Scan for the cell matching the given text and deliver its (X, Y) coordinate at center. 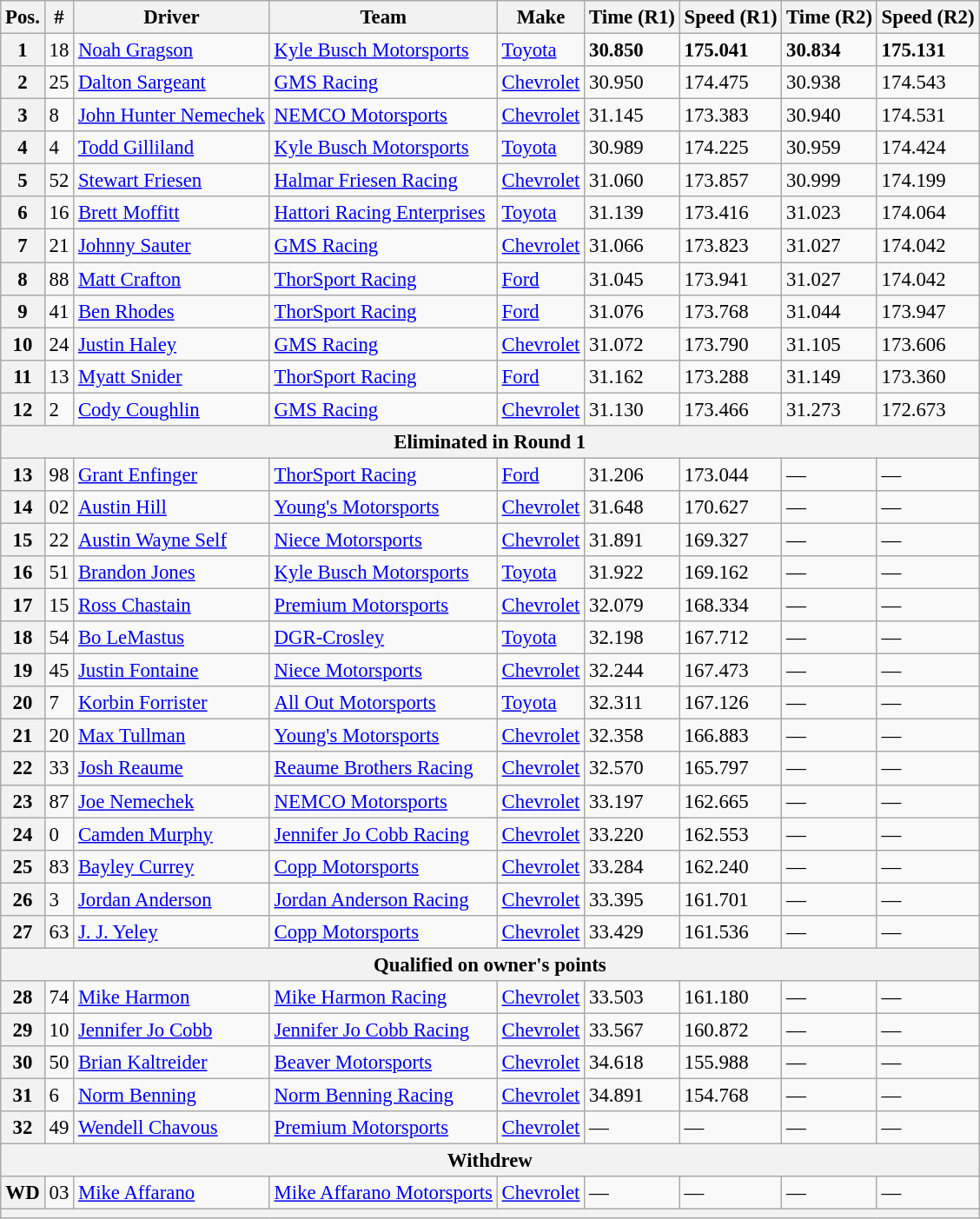
174.531 (928, 116)
Norm Benning (172, 1096)
Beaver Motorsports (383, 1063)
45 (59, 671)
170.627 (731, 507)
161.536 (731, 932)
31.076 (632, 311)
32.570 (632, 769)
172.673 (928, 409)
173.857 (731, 181)
5 (23, 181)
155.988 (731, 1063)
33.395 (632, 899)
Noah Gragson (172, 50)
Ben Rhodes (172, 311)
33 (59, 769)
Hattori Racing Enterprises (383, 213)
28 (23, 997)
174.424 (928, 148)
98 (59, 474)
31 (23, 1096)
Speed (R2) (928, 17)
173.383 (731, 116)
34.891 (632, 1096)
88 (59, 279)
31.149 (830, 376)
83 (59, 866)
Grant Enfinger (172, 474)
23 (23, 801)
167.126 (731, 703)
31.206 (632, 474)
32.079 (632, 606)
173.790 (731, 344)
DGR-Crosley (383, 638)
Cody Coughlin (172, 409)
167.473 (731, 671)
160.872 (731, 1030)
54 (59, 638)
52 (59, 181)
Speed (R1) (731, 17)
Johnny Sauter (172, 246)
Justin Fontaine (172, 671)
Wendell Chavous (172, 1128)
31.066 (632, 246)
173.941 (731, 279)
169.162 (731, 573)
173.606 (928, 344)
173.947 (928, 311)
17 (23, 606)
32.198 (632, 638)
87 (59, 801)
Brett Moffitt (172, 213)
154.768 (731, 1096)
Jordan Anderson (172, 899)
162.240 (731, 866)
31.130 (632, 409)
175.131 (928, 50)
174.543 (928, 83)
1 (23, 50)
Team (383, 17)
All Out Motorsports (383, 703)
33.429 (632, 932)
31.162 (632, 376)
173.360 (928, 376)
Ross Chastain (172, 606)
169.327 (731, 540)
31.273 (830, 409)
# (59, 17)
26 (23, 899)
Matt Crafton (172, 279)
Brian Kaltreider (172, 1063)
31.045 (632, 279)
30.999 (830, 181)
Mike Affarano (172, 1193)
31.139 (632, 213)
34.618 (632, 1063)
63 (59, 932)
173.768 (731, 311)
Bayley Currey (172, 866)
168.334 (731, 606)
31.922 (632, 573)
Joe Nemechek (172, 801)
174.199 (928, 181)
173.466 (731, 409)
49 (59, 1128)
162.665 (731, 801)
74 (59, 997)
Mike Harmon (172, 997)
174.225 (731, 148)
Todd Gilliland (172, 148)
32.244 (632, 671)
50 (59, 1063)
02 (59, 507)
9 (23, 311)
165.797 (731, 769)
31.105 (830, 344)
Eliminated in Round 1 (490, 442)
31.648 (632, 507)
31.072 (632, 344)
162.553 (731, 834)
30.950 (632, 83)
30.938 (830, 83)
174.064 (928, 213)
11 (23, 376)
161.701 (731, 899)
Mike Harmon Racing (383, 997)
33.503 (632, 997)
Jordan Anderson Racing (383, 899)
30.850 (632, 50)
Dalton Sargeant (172, 83)
174.475 (731, 83)
33.567 (632, 1030)
19 (23, 671)
161.180 (731, 997)
Austin Hill (172, 507)
31.145 (632, 116)
12 (23, 409)
33.197 (632, 801)
30.834 (830, 50)
J. J. Yeley (172, 932)
32.311 (632, 703)
Withdrew (490, 1161)
30.959 (830, 148)
175.041 (731, 50)
167.712 (731, 638)
173.823 (731, 246)
30.940 (830, 116)
31.023 (830, 213)
14 (23, 507)
Mike Affarano Motorsports (383, 1193)
33.284 (632, 866)
Pos. (23, 17)
Josh Reaume (172, 769)
32 (23, 1128)
Bo LeMastus (172, 638)
Reaume Brothers Racing (383, 769)
29 (23, 1030)
Camden Murphy (172, 834)
Time (R1) (632, 17)
30.989 (632, 148)
Justin Haley (172, 344)
41 (59, 311)
Korbin Forrister (172, 703)
Brandon Jones (172, 573)
Myatt Snider (172, 376)
WD (23, 1193)
Norm Benning Racing (383, 1096)
173.288 (731, 376)
Driver (172, 17)
173.416 (731, 213)
Jennifer Jo Cobb (172, 1030)
33.220 (632, 834)
0 (59, 834)
31.044 (830, 311)
32.358 (632, 736)
51 (59, 573)
03 (59, 1193)
30 (23, 1063)
173.044 (731, 474)
31.891 (632, 540)
166.883 (731, 736)
Make (540, 17)
Austin Wayne Self (172, 540)
John Hunter Nemechek (172, 116)
Time (R2) (830, 17)
Stewart Friesen (172, 181)
Halmar Friesen Racing (383, 181)
Max Tullman (172, 736)
Qualified on owner's points (490, 964)
31.060 (632, 181)
27 (23, 932)
